Determine the [x, y] coordinate at the center of the cell enclosing the given text.  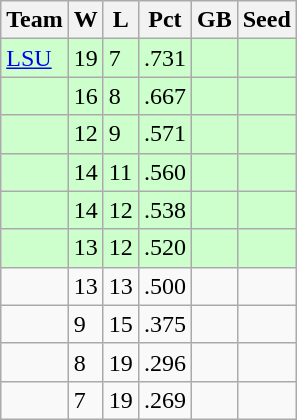
.667 [164, 96]
LSU [35, 58]
.296 [164, 362]
15 [120, 324]
.520 [164, 248]
16 [86, 96]
Team [35, 20]
.538 [164, 210]
.731 [164, 58]
.560 [164, 172]
L [120, 20]
.375 [164, 324]
.269 [164, 400]
Seed [266, 20]
.571 [164, 134]
Pct [164, 20]
W [86, 20]
11 [120, 172]
GB [214, 20]
.500 [164, 286]
